Identify which cell holds the provided text, then report its (X, Y) central coordinate. 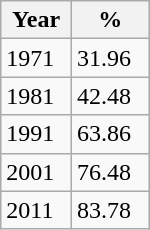
31.96 (110, 58)
76.48 (110, 172)
63.86 (110, 134)
2001 (36, 172)
1991 (36, 134)
42.48 (110, 96)
83.78 (110, 210)
1971 (36, 58)
% (110, 20)
Year (36, 20)
2011 (36, 210)
1981 (36, 96)
